Extract the (x, y) coordinate from the center of the cell holding the provided text.  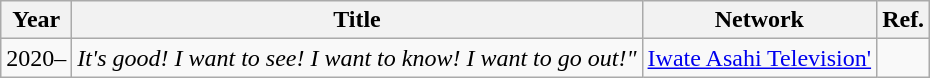
It's good! I want to see! I want to know! I want to go out!" (357, 58)
Ref. (904, 20)
2020– (36, 58)
Iwate Asahi Television' (760, 58)
Year (36, 20)
Network (760, 20)
Title (357, 20)
